Determine the [x, y] coordinate at the center of the cell enclosing the given text.  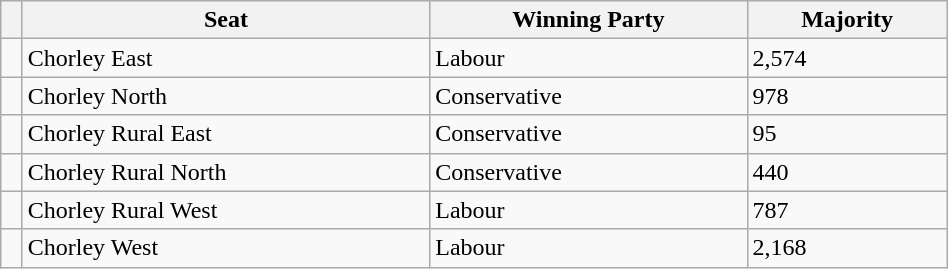
Seat [226, 20]
Chorley Rural East [226, 134]
2,574 [847, 58]
978 [847, 96]
2,168 [847, 248]
Chorley Rural North [226, 172]
Chorley North [226, 96]
Chorley West [226, 248]
95 [847, 134]
Winning Party [588, 20]
Chorley Rural West [226, 210]
Chorley East [226, 58]
787 [847, 210]
440 [847, 172]
Majority [847, 20]
